Extract the (x, y) coordinate from the center of the cell holding the provided text.  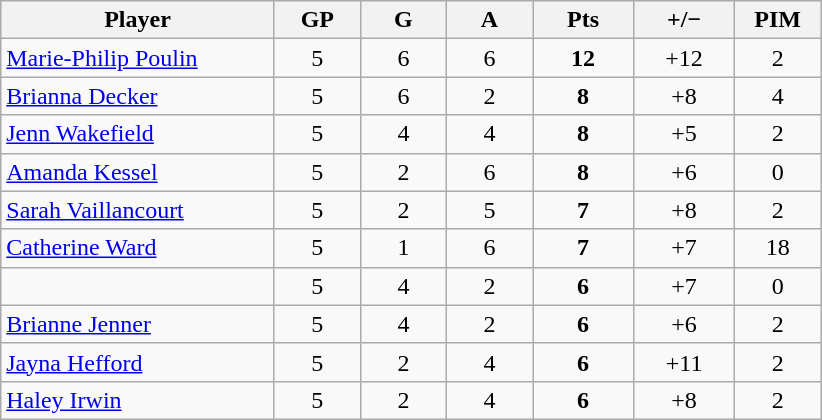
Sarah Vaillancourt (138, 210)
Amanda Kessel (138, 172)
G (403, 20)
+5 (684, 134)
PIM (778, 20)
+12 (684, 58)
Haley Irwin (138, 400)
+11 (684, 362)
Pts (582, 20)
Brianne Jenner (138, 324)
Jayna Hefford (138, 362)
12 (582, 58)
Player (138, 20)
+/− (684, 20)
Catherine Ward (138, 248)
Jenn Wakefield (138, 134)
A (489, 20)
18 (778, 248)
Brianna Decker (138, 96)
Marie-Philip Poulin (138, 58)
GP (317, 20)
1 (403, 248)
